Return the (x, y) coordinate for the center point of the cell that contains the specified text.  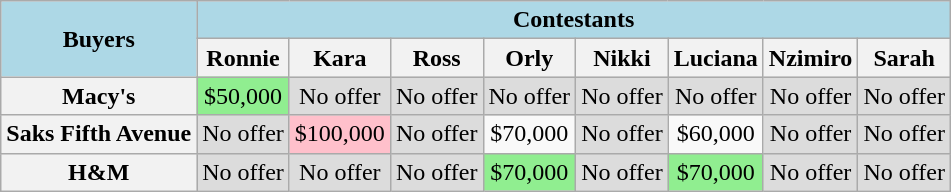
Kara (340, 58)
Macy's (99, 96)
Orly (530, 58)
$100,000 (340, 134)
Ronnie (244, 58)
Contestants (574, 20)
H&M (99, 172)
Sarah (904, 58)
Buyers (99, 39)
Saks Fifth Avenue (99, 134)
$60,000 (716, 134)
Luciana (716, 58)
Nikki (622, 58)
$50,000 (244, 96)
Ross (436, 58)
Nzimiro (810, 58)
